Output the [X, Y] coordinate of the center of the cell containing the given text.  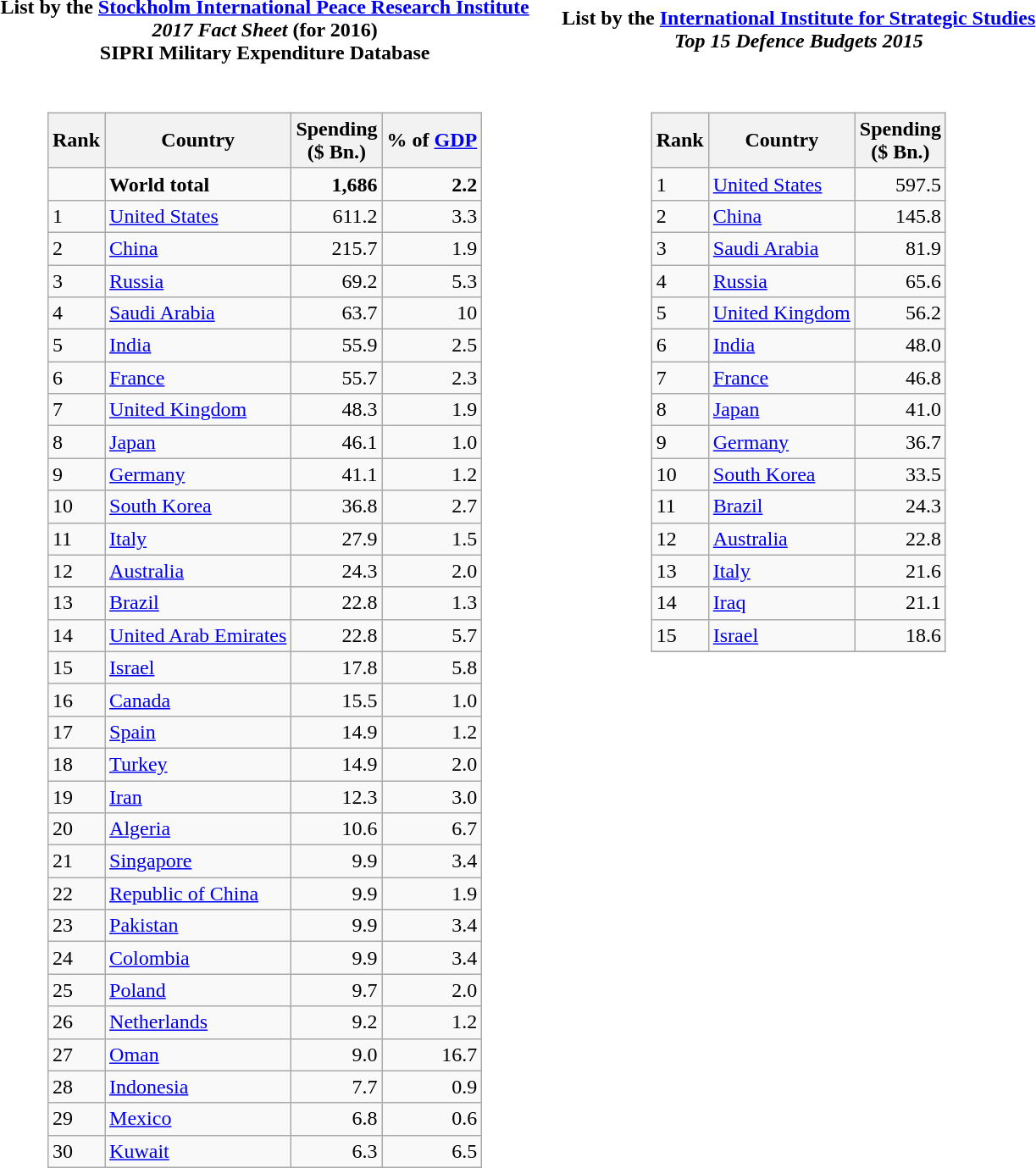
6.7 [432, 829]
215.7 [337, 248]
Turkey [198, 764]
9.0 [337, 1055]
0.9 [432, 1087]
55.9 [337, 346]
World total [198, 184]
Mexico [198, 1119]
611.2 [337, 216]
36.7 [900, 442]
597.5 [900, 184]
3.0 [432, 797]
48.0 [900, 346]
15.5 [337, 700]
29 [76, 1119]
81.9 [900, 248]
10.6 [337, 829]
Republic of China [198, 894]
Indonesia [198, 1087]
7.7 [337, 1087]
Iraq [781, 603]
17.8 [337, 667]
Netherlands [198, 1022]
55.7 [337, 378]
1.5 [432, 539]
36.8 [337, 507]
21 [76, 861]
Pakistan [198, 926]
23 [76, 926]
3.3 [432, 216]
1.3 [432, 603]
Canada [198, 700]
22 [76, 894]
9.2 [337, 1022]
5.7 [432, 635]
69.2 [337, 280]
145.8 [900, 216]
United Arab Emirates [198, 635]
46.1 [337, 442]
18.6 [900, 635]
16.7 [432, 1055]
Spain [198, 732]
18 [76, 764]
17 [76, 732]
1,686 [337, 184]
Colombia [198, 958]
2.3 [432, 378]
63.7 [337, 313]
21.1 [900, 603]
46.8 [900, 378]
65.6 [900, 280]
2.5 [432, 346]
5.3 [432, 280]
56.2 [900, 313]
6.3 [337, 1151]
5.8 [432, 667]
0.6 [432, 1119]
2.2 [432, 184]
41.0 [900, 410]
Singapore [198, 861]
% of GDP [432, 141]
Kuwait [198, 1151]
27 [76, 1055]
Iran [198, 797]
25 [76, 990]
19 [76, 797]
2.7 [432, 507]
9.7 [337, 990]
16 [76, 700]
Oman [198, 1055]
Poland [198, 990]
33.5 [900, 474]
28 [76, 1087]
30 [76, 1151]
48.3 [337, 410]
21.6 [900, 571]
27.9 [337, 539]
41.1 [337, 474]
6.8 [337, 1119]
26 [76, 1022]
24 [76, 958]
Algeria [198, 829]
20 [76, 829]
6.5 [432, 1151]
12.3 [337, 797]
